Extract the [X, Y] coordinate from the center of the cell holding the provided text.  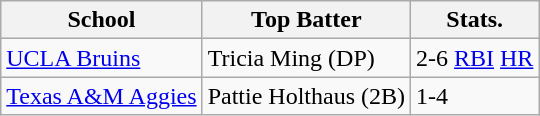
Texas A&M Aggies [102, 96]
Top Batter [306, 20]
Tricia Ming (DP) [306, 58]
Pattie Holthaus (2B) [306, 96]
UCLA Bruins [102, 58]
2-6 RBI HR [475, 58]
School [102, 20]
Stats. [475, 20]
1-4 [475, 96]
